Identify which cell holds the provided text, then report its (x, y) central coordinate. 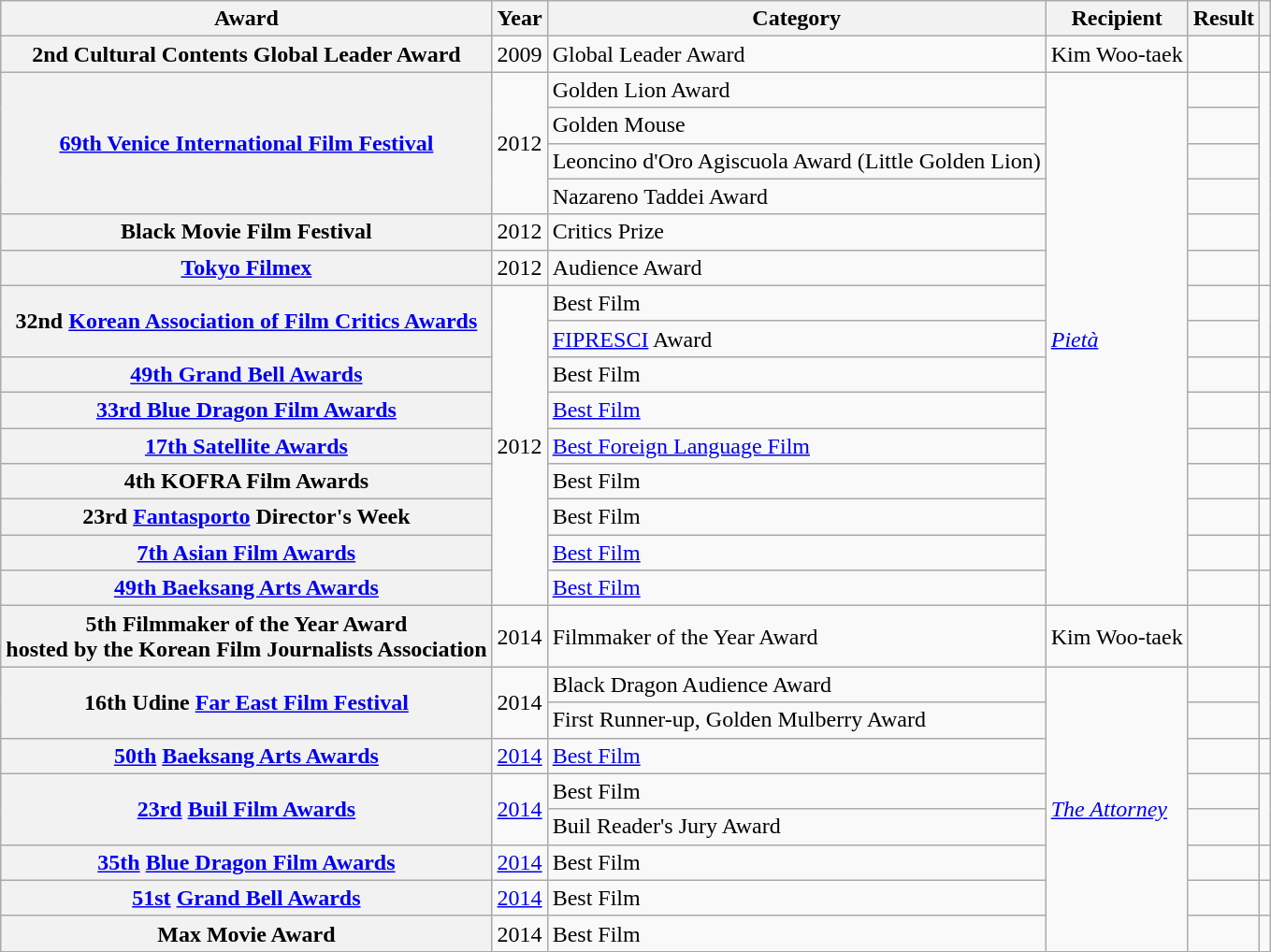
FIPRESCI Award (797, 339)
Golden Mouse (797, 125)
Pietà (1117, 339)
50th Baeksang Arts Awards (247, 756)
49th Baeksang Arts Awards (247, 588)
Best Foreign Language Film (797, 446)
Audience Award (797, 267)
Buil Reader's Jury Award (797, 827)
Max Movie Award (247, 933)
69th Venice International Film Festival (247, 143)
Black Dragon Audience Award (797, 685)
49th Grand Bell Awards (247, 374)
17th Satellite Awards (247, 446)
Tokyo Filmex (247, 267)
Filmmaker of the Year Award (797, 636)
Global Leader Award (797, 54)
23rd Fantasporto Director's Week (247, 517)
35th Blue Dragon Film Awards (247, 862)
2009 (520, 54)
51st Grand Bell Awards (247, 898)
Nazareno Taddei Award (797, 196)
Recipient (1117, 19)
Year (520, 19)
4th KOFRA Film Awards (247, 482)
16th Udine Far East Film Festival (247, 702)
Golden Lion Award (797, 90)
Award (247, 19)
The Attorney (1117, 809)
Leoncino d'Oro Agiscuola Award (Little Golden Lion) (797, 161)
33rd Blue Dragon Film Awards (247, 410)
32nd Korean Association of Film Critics Awards (247, 321)
7th Asian Film Awards (247, 553)
23rd Buil Film Awards (247, 809)
2nd Cultural Contents Global Leader Award (247, 54)
Critics Prize (797, 232)
First Runner-up, Golden Mulberry Award (797, 720)
5th Filmmaker of the Year Award hosted by the Korean Film Journalists Association (247, 636)
Result (1223, 19)
Black Movie Film Festival (247, 232)
Category (797, 19)
